Output the [X, Y] coordinate of the center of the cell containing the given text.  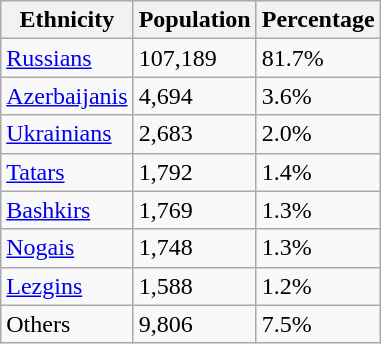
2.0% [318, 134]
4,694 [194, 96]
1.2% [318, 286]
1,792 [194, 172]
Population [194, 20]
Nogais [67, 248]
Others [67, 324]
9,806 [194, 324]
Percentage [318, 20]
81.7% [318, 58]
1,748 [194, 248]
1,769 [194, 210]
Ethnicity [67, 20]
7.5% [318, 324]
Russians [67, 58]
2,683 [194, 134]
Ukrainians [67, 134]
1.4% [318, 172]
Bashkirs [67, 210]
Azerbaijanis [67, 96]
3.6% [318, 96]
107,189 [194, 58]
Tatars [67, 172]
Lezgins [67, 286]
1,588 [194, 286]
